Provide the [X, Y] coordinate of the cell's center where the given text is located.  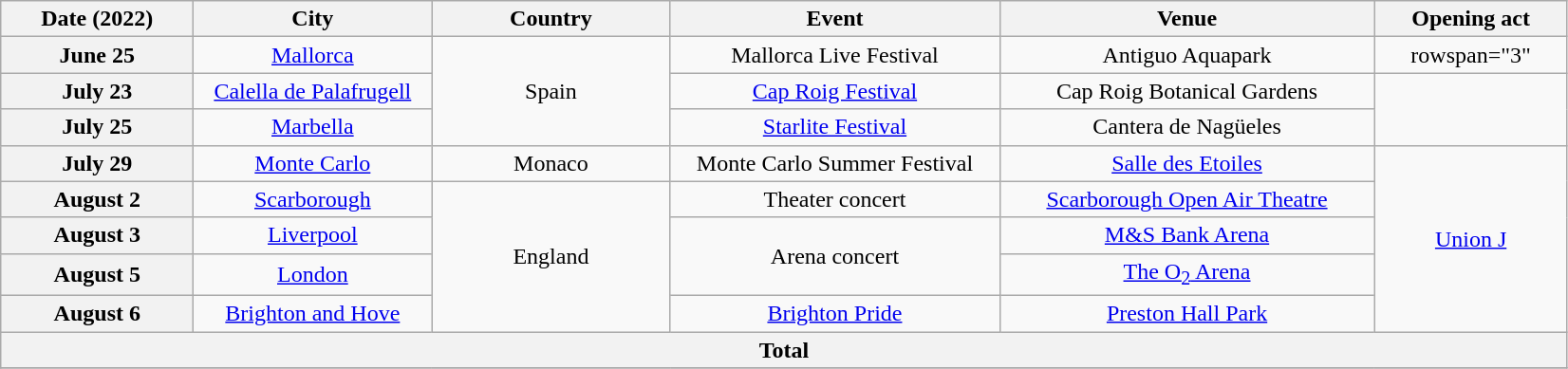
Starlite Festival [835, 127]
Antiguo Aquapark [1186, 55]
July 23 [97, 91]
Mallorca Live Festival [835, 55]
Mallorca [313, 55]
Country [551, 19]
August 5 [97, 274]
The O2 Arena [1186, 274]
Brighton and Hove [313, 314]
Theater concert [835, 199]
Cap Roig Botanical Gardens [1186, 91]
Spain [551, 91]
July 25 [97, 127]
July 29 [97, 163]
England [551, 256]
Scarborough Open Air Theatre [1186, 199]
Scarborough [313, 199]
June 25 [97, 55]
Union J [1471, 239]
London [313, 274]
Cantera de Nagüeles [1186, 127]
Preston Hall Park [1186, 314]
Cap Roig Festival [835, 91]
August 6 [97, 314]
rowspan="3" [1471, 55]
Event [835, 19]
Date (2022) [97, 19]
Opening act [1471, 19]
Monte Carlo [313, 163]
Monaco [551, 163]
Venue [1186, 19]
August 2 [97, 199]
August 3 [97, 235]
Monte Carlo Summer Festival [835, 163]
Brighton Pride [835, 314]
City [313, 19]
Arena concert [835, 256]
M&S Bank Arena [1186, 235]
Liverpool [313, 235]
Total [784, 350]
Calella de Palafrugell [313, 91]
Marbella [313, 127]
Salle des Etoiles [1186, 163]
